Identify which cell holds the provided text, then report its [x, y] central coordinate. 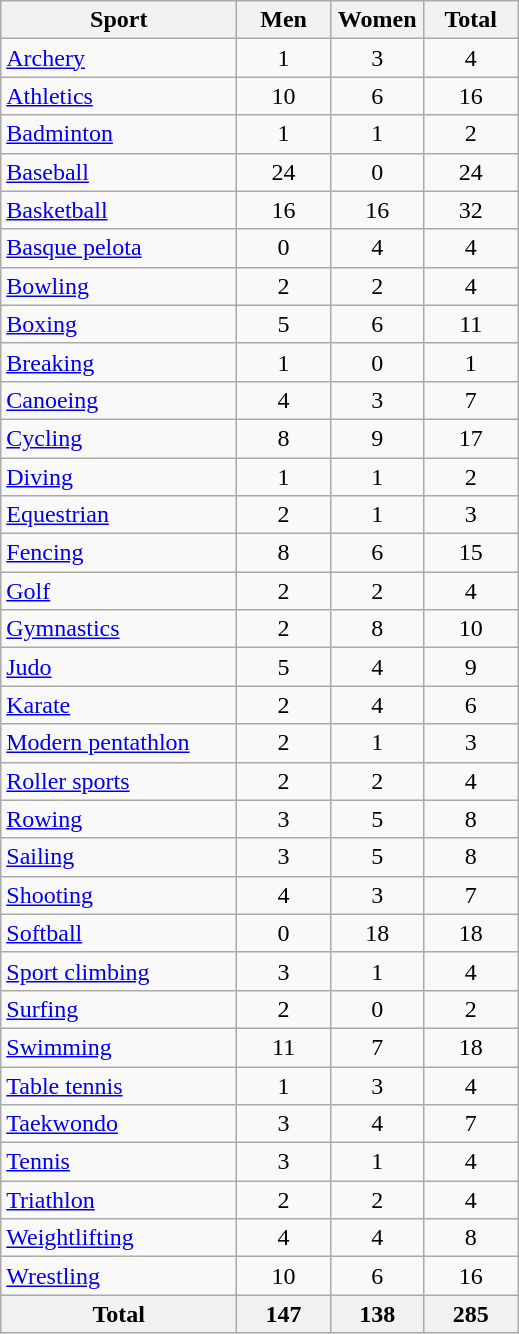
Basketball [119, 210]
Modern pentathlon [119, 743]
Triathlon [119, 1200]
Breaking [119, 362]
Rowing [119, 819]
Sport climbing [119, 971]
Roller sports [119, 781]
Equestrian [119, 515]
15 [471, 553]
Surfing [119, 1009]
Women [377, 20]
Boxing [119, 324]
Weightlifting [119, 1238]
Men [284, 20]
32 [471, 210]
Baseball [119, 172]
Sport [119, 20]
Basque pelota [119, 248]
Cycling [119, 438]
Golf [119, 591]
Archery [119, 58]
Tennis [119, 1162]
Athletics [119, 96]
Canoeing [119, 400]
Karate [119, 705]
Swimming [119, 1047]
Diving [119, 477]
Judo [119, 667]
Softball [119, 933]
Taekwondo [119, 1124]
17 [471, 438]
Gymnastics [119, 629]
Wrestling [119, 1276]
Badminton [119, 134]
Shooting [119, 895]
Table tennis [119, 1085]
285 [471, 1314]
138 [377, 1314]
Sailing [119, 857]
Bowling [119, 286]
Fencing [119, 553]
147 [284, 1314]
